Extract the [X, Y] coordinate from the center of the cell holding the provided text.  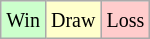
Win [24, 20]
Draw [72, 20]
Loss [126, 20]
